From the cell containing the given text, extract its center point as [X, Y] coordinate. 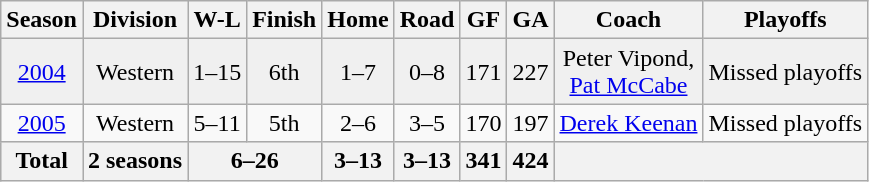
Total [42, 161]
171 [484, 72]
170 [484, 123]
W-L [218, 20]
424 [530, 161]
1–7 [358, 72]
GF [484, 20]
Road [427, 20]
5th [284, 123]
Finish [284, 20]
6–26 [255, 161]
2005 [42, 123]
Home [358, 20]
2004 [42, 72]
341 [484, 161]
Derek Keenan [628, 123]
Division [134, 20]
5–11 [218, 123]
Peter Vipond,Pat McCabe [628, 72]
6th [284, 72]
0–8 [427, 72]
227 [530, 72]
Playoffs [786, 20]
GA [530, 20]
1–15 [218, 72]
2 seasons [134, 161]
Season [42, 20]
2–6 [358, 123]
3–5 [427, 123]
197 [530, 123]
Coach [628, 20]
